Output the (x, y) coordinate of the center of the cell containing the given text.  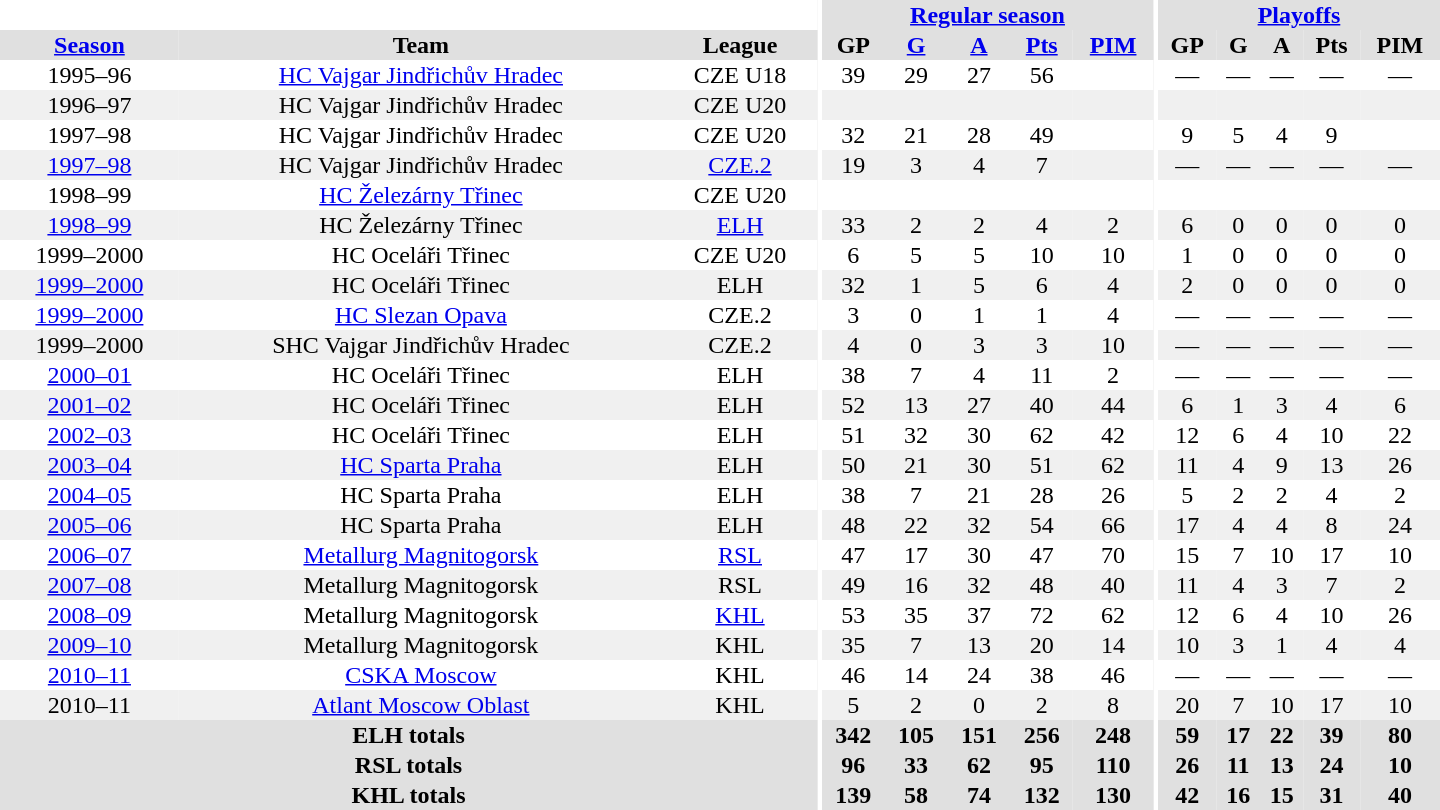
Team (421, 45)
2000–01 (90, 375)
2005–06 (90, 525)
Playoffs (1299, 15)
1995–96 (90, 75)
SHC Vajgar Jindřichův Hradec (421, 345)
248 (1113, 735)
53 (854, 615)
League (740, 45)
54 (1042, 525)
Season (90, 45)
Atlant Moscow Oblast (421, 705)
58 (916, 795)
130 (1113, 795)
19 (854, 165)
50 (854, 465)
31 (1331, 795)
139 (854, 795)
132 (1042, 795)
44 (1113, 405)
2003–04 (90, 465)
2004–05 (90, 495)
Regular season (988, 15)
70 (1113, 555)
72 (1042, 615)
95 (1042, 765)
KHL totals (408, 795)
2007–08 (90, 585)
2008–09 (90, 615)
29 (916, 75)
74 (980, 795)
56 (1042, 75)
RSL totals (408, 765)
80 (1400, 735)
ELH totals (408, 735)
110 (1113, 765)
CZE U18 (740, 75)
2006–07 (90, 555)
256 (1042, 735)
HC Slezan Opava (421, 315)
1996–97 (90, 105)
37 (980, 615)
2002–03 (90, 435)
2001–02 (90, 405)
151 (980, 735)
66 (1113, 525)
52 (854, 405)
342 (854, 735)
2009–10 (90, 645)
96 (854, 765)
105 (916, 735)
CSKA Moscow (421, 675)
59 (1188, 735)
